Pinpoint the cell where the given text exists, returning its [X, Y] midpoint coordinate. 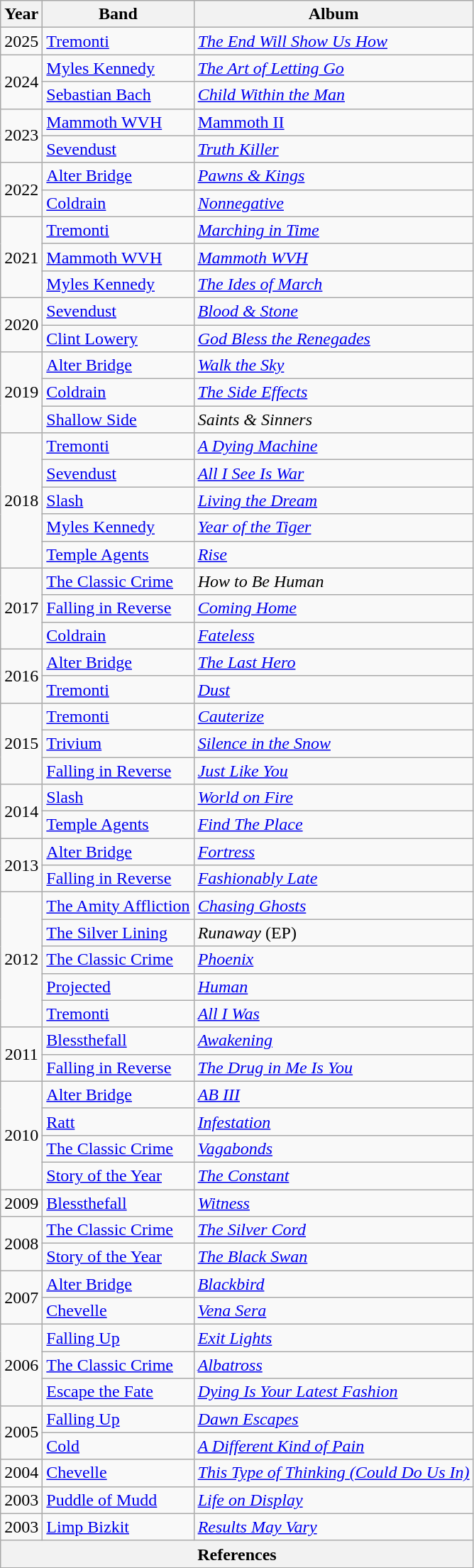
Dust [334, 689]
How to Be Human [334, 581]
Rise [334, 554]
Escape the Fate [118, 1392]
Year [21, 14]
Fateless [334, 635]
Chasing Ghosts [334, 906]
2011 [21, 1054]
Find The Place [334, 825]
Exit Lights [334, 1338]
2012 [21, 960]
Ratt [118, 1122]
Dying Is Your Latest Fashion [334, 1392]
Clint Lowery [118, 339]
The Ides of March [334, 284]
2016 [21, 676]
2024 [21, 82]
Walk the Sky [334, 366]
The Last Hero [334, 662]
Life on Display [334, 1500]
The Constant [334, 1175]
Trivium [118, 743]
Dawn Escapes [334, 1419]
Child Within the Man [334, 95]
2023 [21, 136]
Witness [334, 1203]
The Black Swan [334, 1257]
Cauterize [334, 716]
Blood & Stone [334, 311]
Human [334, 987]
Album [334, 14]
Runaway (EP) [334, 933]
The Art of Letting Go [334, 68]
Nonnegative [334, 203]
Infestation [334, 1122]
The Drug in Me Is You [334, 1068]
Just Like You [334, 770]
A Dying Machine [334, 446]
The End Will Show Us How [334, 41]
2010 [21, 1135]
References [237, 1554]
Sebastian Bach [118, 95]
2022 [21, 190]
2013 [21, 865]
Blackbird [334, 1284]
Limp Bizkit [118, 1527]
2008 [21, 1244]
Truth Killer [334, 149]
2021 [21, 257]
Living the Dream [334, 500]
Phoenix [334, 960]
God Bless the Renegades [334, 339]
2017 [21, 608]
2020 [21, 324]
The Amity Affliction [118, 906]
Results May Vary [334, 1527]
The Silver Lining [118, 933]
Band [118, 14]
Coming Home [334, 608]
2006 [21, 1365]
2009 [21, 1203]
Pawns & Kings [334, 176]
World on Fire [334, 798]
Shallow Side [118, 420]
Saints & Sinners [334, 420]
All I Was [334, 1014]
2025 [21, 41]
All I See Is War [334, 473]
2007 [21, 1298]
AB III [334, 1095]
Marching in Time [334, 230]
Fortress [334, 852]
Fashionably Late [334, 879]
Cold [118, 1446]
The Side Effects [334, 393]
Mammoth II [334, 122]
The Silver Cord [334, 1230]
This Type of Thinking (Could Do Us In) [334, 1473]
Vagabonds [334, 1148]
Year of the Tiger [334, 527]
Albatross [334, 1365]
2018 [21, 500]
2005 [21, 1432]
Vena Sera [334, 1311]
2015 [21, 743]
A Different Kind of Pain [334, 1446]
Projected [118, 987]
Awakening [334, 1041]
2014 [21, 811]
2019 [21, 393]
Puddle of Mudd [118, 1500]
2004 [21, 1473]
Silence in the Snow [334, 743]
